Extract the [x, y] coordinate from the center of the cell holding the provided text.  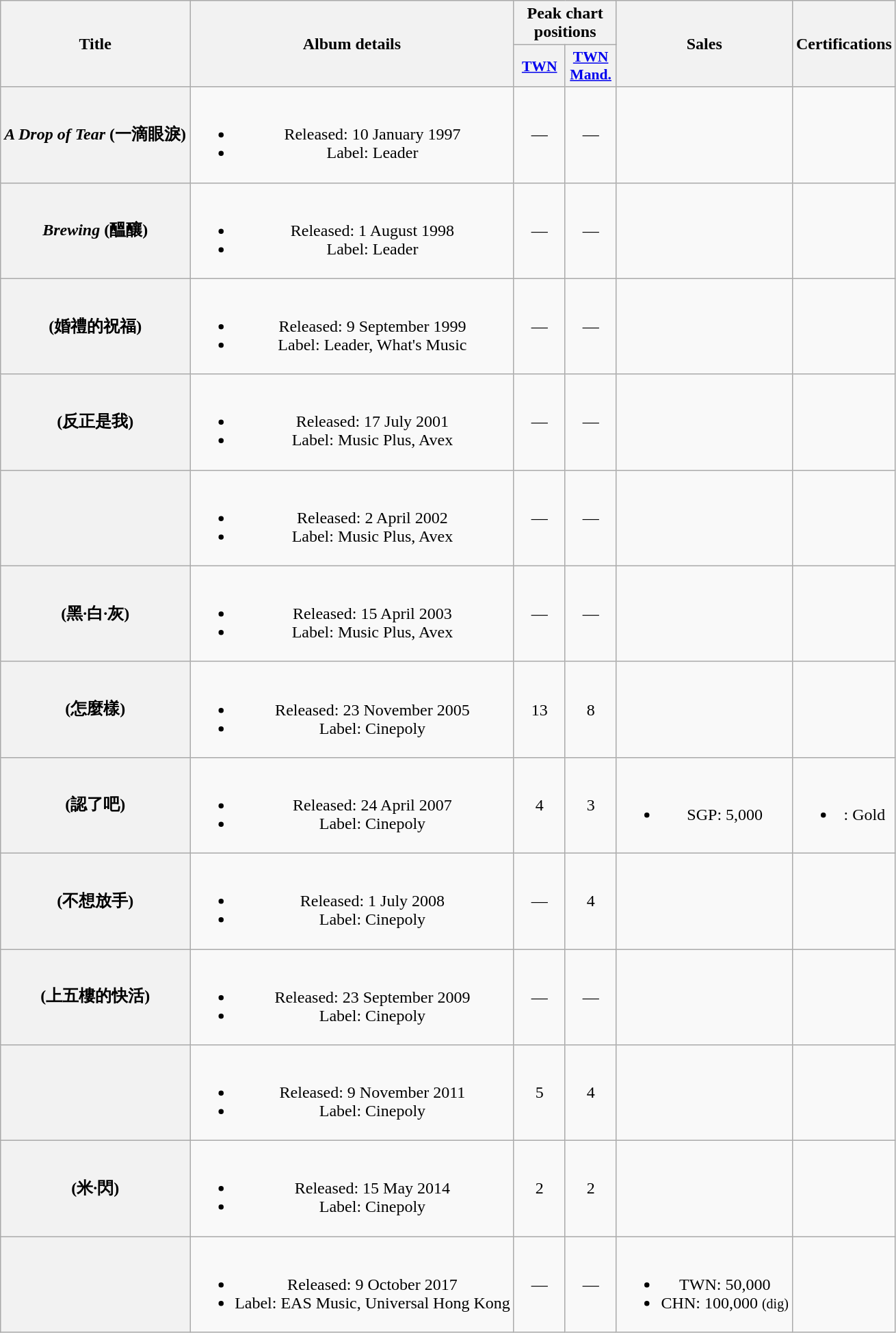
Released: 9 September 1999Label: Leader, What's Music [352, 326]
(怎麼樣) [96, 709]
3 [591, 805]
Released: 1 August 1998Label: Leader [352, 230]
TWN [539, 66]
SGP: 5,000 [704, 805]
5 [539, 1093]
(米·閃) [96, 1189]
TWN: 50,000CHN: 100,000 (dig) [704, 1284]
Released: 9 November 2011Label: Cinepoly [352, 1093]
Album details [352, 44]
Brewing (醞釀) [96, 230]
Released: 2 April 2002Label: Music Plus, Avex [352, 518]
Released: 15 May 2014Label: Cinepoly [352, 1189]
TWN Mand. [591, 66]
Released: 17 July 2001Label: Music Plus, Avex [352, 422]
Title [96, 44]
(上五樓的快活) [96, 997]
13 [539, 709]
: Gold [844, 805]
(婚禮的祝福) [96, 326]
Sales [704, 44]
Released: 23 November 2005Label: Cinepoly [352, 709]
Certifications [844, 44]
A Drop of Tear (一滴眼淚) [96, 135]
(認了吧) [96, 805]
Released: 24 April 2007Label: Cinepoly [352, 805]
(黑·白·灰) [96, 613]
(反正是我) [96, 422]
Released: 23 September 2009Label: Cinepoly [352, 997]
Released: 10 January 1997Label: Leader [352, 135]
(不想放手) [96, 901]
8 [591, 709]
Released: 1 July 2008Label: Cinepoly [352, 901]
Released: 15 April 2003Label: Music Plus, Avex [352, 613]
Released: 9 October 2017Label: EAS Music, Universal Hong Kong [352, 1284]
Peak chart positions [565, 23]
